From the cell containing the given text, extract its center point as (x, y) coordinate. 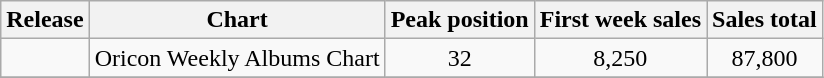
32 (460, 58)
Chart (237, 20)
87,800 (765, 58)
Release (45, 20)
Sales total (765, 20)
Peak position (460, 20)
First week sales (620, 20)
Oricon Weekly Albums Chart (237, 58)
8,250 (620, 58)
